Determine the (x, y) coordinate at the center of the cell enclosing the given text.  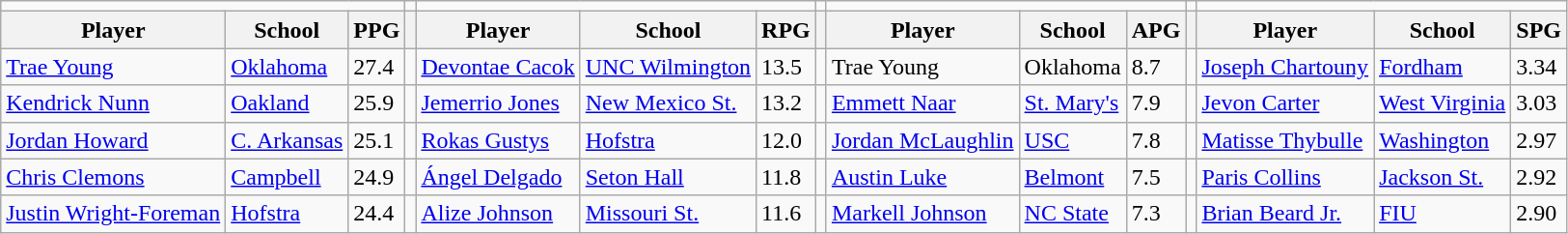
2.92 (1539, 177)
24.9 (376, 177)
Kendrick Nunn (114, 103)
Jemerrio Jones (498, 103)
7.3 (1156, 214)
12.0 (786, 140)
Devontae Cacok (498, 67)
Joseph Chartouny (1285, 67)
Campbell (288, 177)
11.6 (786, 214)
Washington (1443, 140)
Markell Johnson (922, 214)
7.8 (1156, 140)
13.5 (786, 67)
8.7 (1156, 67)
Brian Beard Jr. (1285, 214)
RPG (786, 30)
APG (1156, 30)
7.5 (1156, 177)
UNC Wilmington (668, 67)
7.9 (1156, 103)
USC (1073, 140)
PPG (376, 30)
2.97 (1539, 140)
Ángel Delgado (498, 177)
Jackson St. (1443, 177)
Austin Luke (922, 177)
Jordan McLaughlin (922, 140)
Jevon Carter (1285, 103)
25.9 (376, 103)
FIU (1443, 214)
Missouri St. (668, 214)
27.4 (376, 67)
Alize Johnson (498, 214)
Justin Wright-Foreman (114, 214)
2.90 (1539, 214)
Belmont (1073, 177)
Emmett Naar (922, 103)
New Mexico St. (668, 103)
Jordan Howard (114, 140)
3.03 (1539, 103)
Paris Collins (1285, 177)
West Virginia (1443, 103)
13.2 (786, 103)
Rokas Gustys (498, 140)
Fordham (1443, 67)
11.8 (786, 177)
Matisse Thybulle (1285, 140)
Chris Clemons (114, 177)
3.34 (1539, 67)
C. Arkansas (288, 140)
SPG (1539, 30)
St. Mary's (1073, 103)
Seton Hall (668, 177)
25.1 (376, 140)
Oakland (288, 103)
NC State (1073, 214)
24.4 (376, 214)
